For the text-containing cell, return its midpoint in (x, y) coordinate format. 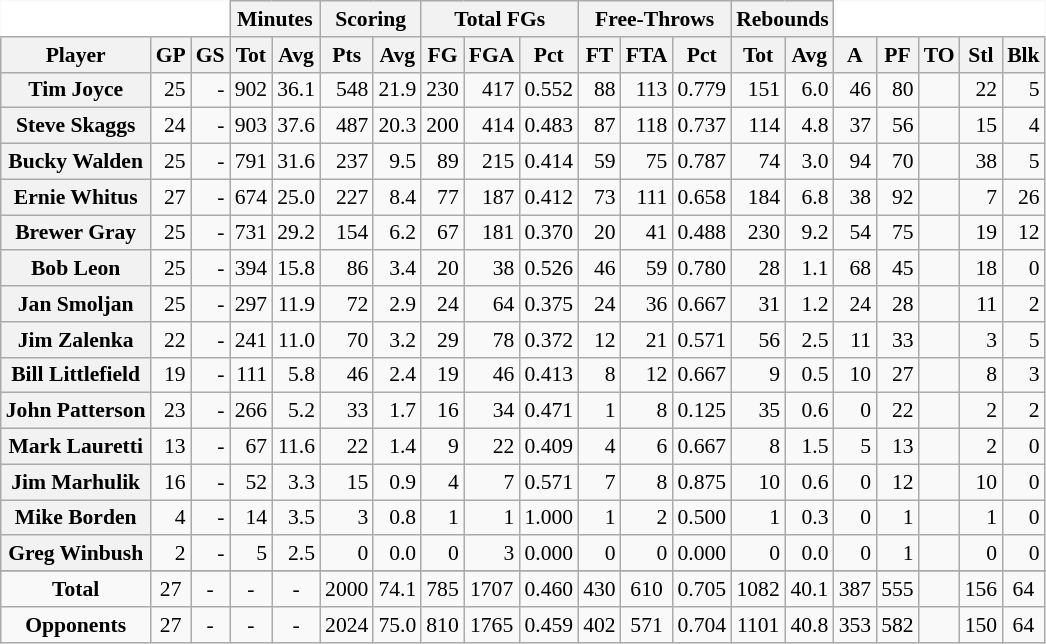
1.4 (397, 447)
Jim Zalenka (76, 340)
785 (442, 589)
20.3 (397, 126)
0.375 (548, 304)
610 (647, 589)
0.705 (702, 589)
0.409 (548, 447)
74.1 (397, 589)
26 (1024, 197)
200 (442, 126)
9.5 (397, 162)
37 (856, 126)
21 (647, 340)
Total FGs (500, 19)
45 (898, 269)
3.3 (296, 482)
0.704 (702, 625)
2.9 (397, 304)
156 (982, 589)
0.459 (548, 625)
GS (210, 55)
402 (600, 625)
72 (346, 304)
36 (647, 304)
113 (647, 90)
Mark Lauretti (76, 447)
23 (171, 411)
5.8 (296, 375)
68 (856, 269)
0.526 (548, 269)
15.8 (296, 269)
FG (442, 55)
0.787 (702, 162)
40.8 (810, 625)
0.413 (548, 375)
2.4 (397, 375)
3.2 (397, 340)
73 (600, 197)
11.6 (296, 447)
187 (492, 197)
Free-Throws (654, 19)
6.8 (810, 197)
1101 (758, 625)
417 (492, 90)
0.372 (548, 340)
1.1 (810, 269)
266 (252, 411)
487 (346, 126)
791 (252, 162)
31 (758, 304)
36.1 (296, 90)
548 (346, 90)
555 (898, 589)
Bucky Walden (76, 162)
394 (252, 269)
241 (252, 340)
Player (76, 55)
353 (856, 625)
Minutes (275, 19)
1765 (492, 625)
3.0 (810, 162)
34 (492, 411)
430 (600, 589)
88 (600, 90)
2024 (346, 625)
1.2 (810, 304)
0.5 (810, 375)
87 (600, 126)
3.5 (296, 518)
0.737 (702, 126)
31.6 (296, 162)
1.5 (810, 447)
9.2 (810, 233)
25.0 (296, 197)
582 (898, 625)
0.471 (548, 411)
0.780 (702, 269)
77 (442, 197)
571 (647, 625)
0.658 (702, 197)
151 (758, 90)
8.4 (397, 197)
78 (492, 340)
0.9 (397, 482)
Opponents (76, 625)
52 (252, 482)
GP (171, 55)
92 (898, 197)
181 (492, 233)
0.460 (548, 589)
1.7 (397, 411)
Stl (982, 55)
35 (758, 411)
18 (982, 269)
0.552 (548, 90)
237 (346, 162)
86 (346, 269)
John Patterson (76, 411)
Jim Marhulik (76, 482)
0.125 (702, 411)
0.414 (548, 162)
4.8 (810, 126)
150 (982, 625)
40.1 (810, 589)
0.875 (702, 482)
89 (442, 162)
184 (758, 197)
FGA (492, 55)
114 (758, 126)
0.779 (702, 90)
414 (492, 126)
0.8 (397, 518)
21.9 (397, 90)
11.9 (296, 304)
37.6 (296, 126)
80 (898, 90)
94 (856, 162)
731 (252, 233)
FT (600, 55)
1707 (492, 589)
Blk (1024, 55)
154 (346, 233)
74 (758, 162)
3.4 (397, 269)
2000 (346, 589)
29 (442, 340)
Ernie Whitus (76, 197)
14 (252, 518)
PF (898, 55)
Total (76, 589)
54 (856, 233)
0.370 (548, 233)
6 (647, 447)
674 (252, 197)
Tim Joyce (76, 90)
TO (940, 55)
Pts (346, 55)
6.0 (810, 90)
297 (252, 304)
6.2 (397, 233)
11.0 (296, 340)
5.2 (296, 411)
A (856, 55)
902 (252, 90)
227 (346, 197)
Jan Smoljan (76, 304)
215 (492, 162)
0.412 (548, 197)
Rebounds (782, 19)
75.0 (397, 625)
0.483 (548, 126)
903 (252, 126)
1082 (758, 589)
Greg Winbush (76, 554)
Mike Borden (76, 518)
0.3 (810, 518)
Steve Skaggs (76, 126)
Bob Leon (76, 269)
Brewer Gray (76, 233)
1.000 (548, 518)
Scoring (370, 19)
118 (647, 126)
0.488 (702, 233)
41 (647, 233)
0.500 (702, 518)
Bill Littlefield (76, 375)
29.2 (296, 233)
387 (856, 589)
810 (442, 625)
FTA (647, 55)
